Determine the (X, Y) coordinate at the center of the cell enclosing the given text.  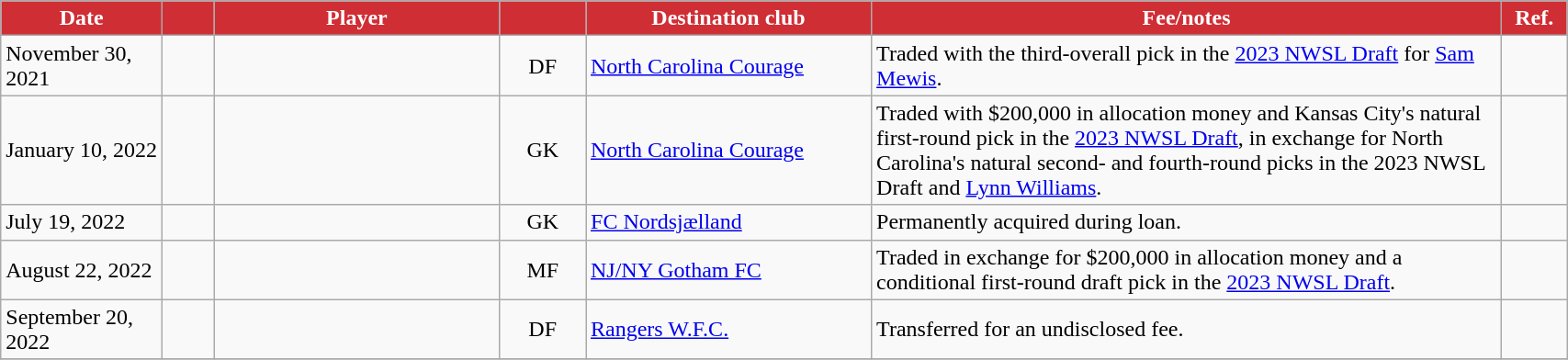
July 19, 2022 (82, 222)
Ref. (1534, 18)
Player (356, 18)
Transferred for an undisclosed fee. (1187, 329)
Fee/notes (1187, 18)
August 22, 2022 (82, 270)
MF (543, 270)
NJ/NY Gotham FC (729, 270)
Traded in exchange for $200,000 in allocation money and a conditional first-round draft pick in the 2023 NWSL Draft. (1187, 270)
Destination club (729, 18)
Permanently acquired during loan. (1187, 222)
Traded with the third-overall pick in the 2023 NWSL Draft for Sam Mewis. (1187, 66)
FC Nordsjælland (729, 222)
September 20, 2022 (82, 329)
November 30, 2021 (82, 66)
Date (82, 18)
Rangers W.F.C. (729, 329)
January 10, 2022 (82, 151)
